Find where the given text appears and provide that cell's center as [x, y] coordinate. 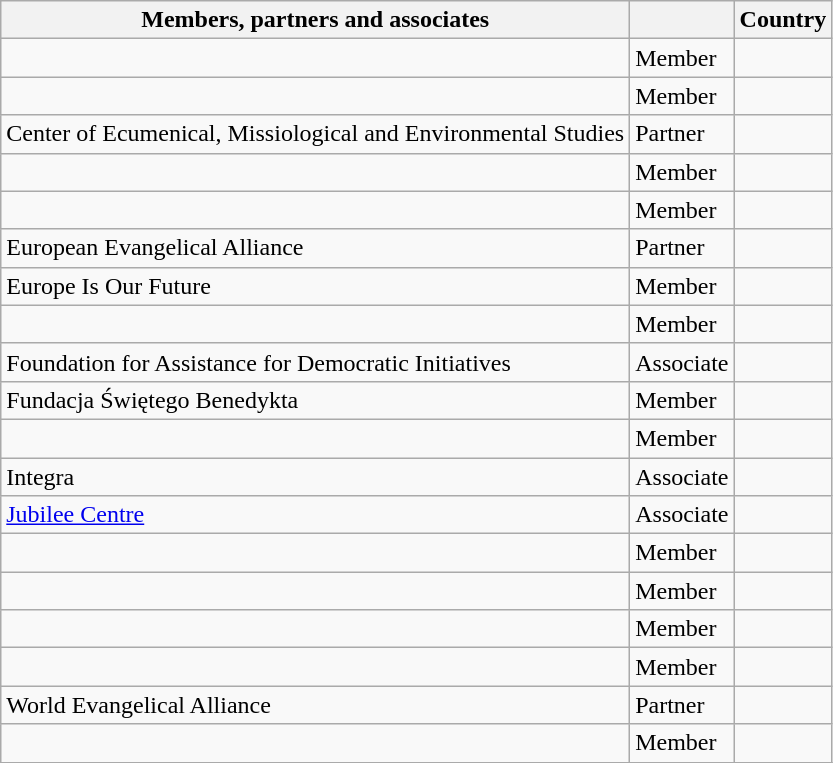
European Evangelical Alliance [316, 248]
Europe Is Our Future [316, 286]
World Evangelical Alliance [316, 705]
Foundation for Assistance for Democratic Initiatives [316, 362]
Members, partners and associates [316, 20]
Fundacja Świętego Benedykta [316, 400]
Jubilee Centre [316, 515]
Country [783, 20]
Center of Ecumenical, Missiological and Environmental Studies [316, 134]
Integra [316, 477]
